Determine the [x, y] coordinate at the center of the cell enclosing the given text.  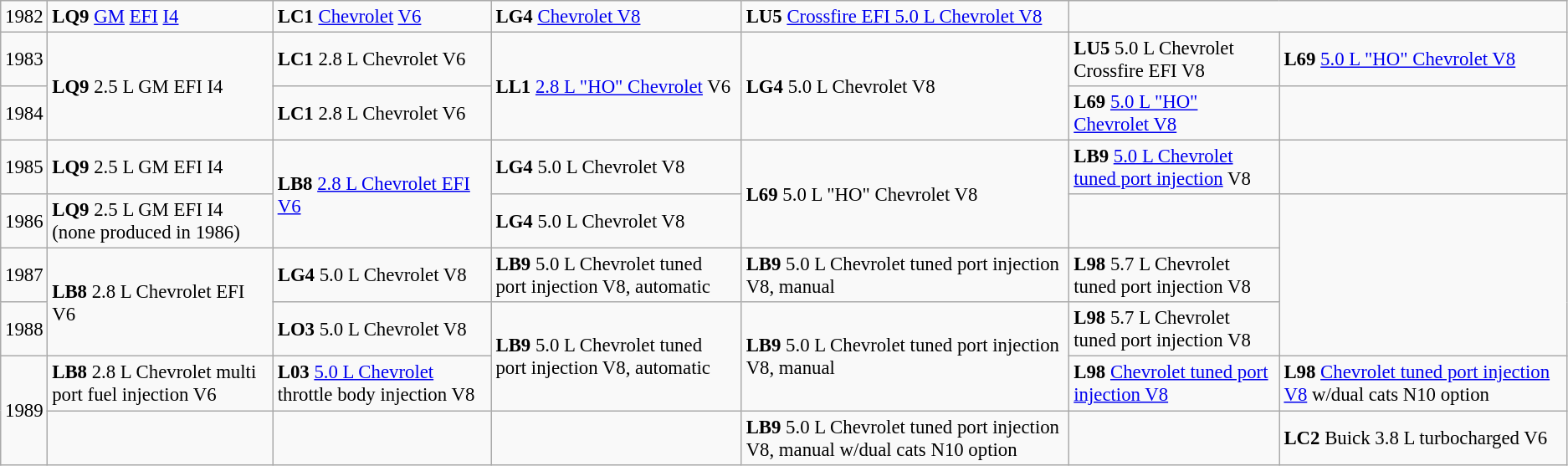
LL1 2.8 L "HO" Chevrolet V6 [616, 87]
1984 [24, 114]
LQ9 2.5 L GM EFI I4(none produced in 1986) [161, 221]
LQ9 GM EFI I4 [161, 17]
L98 Chevrolet tuned port injection V8 [1175, 383]
LB8 2.8 L Chevrolet multi port fuel injection V6 [161, 383]
L98 Chevrolet tuned port injection V8 w/dual cats N10 option [1422, 383]
LC1 Chevrolet V6 [382, 17]
1982 [24, 17]
1987 [24, 276]
LC2 Buick 3.8 L turbocharged V6 [1422, 438]
1985 [24, 167]
1983 [24, 60]
1988 [24, 330]
LB9 5.0 L Chevrolet tuned port injection V8, manual w/dual cats N10 option [905, 438]
LU5 5.0 L Chevrolet Crossfire EFI V8 [1175, 60]
1986 [24, 221]
LB9 5.0 L Chevrolet tuned port injection V8 [1175, 167]
L03 5.0 L Chevrolet throttle body injection V8 [382, 383]
LG4 Chevrolet V8 [616, 17]
1989 [24, 410]
LO3 5.0 L Chevrolet V8 [382, 330]
LU5 Crossfire EFI 5.0 L Chevrolet V8 [905, 17]
